Determine the (x, y) coordinate at the center of the cell enclosing the given text.  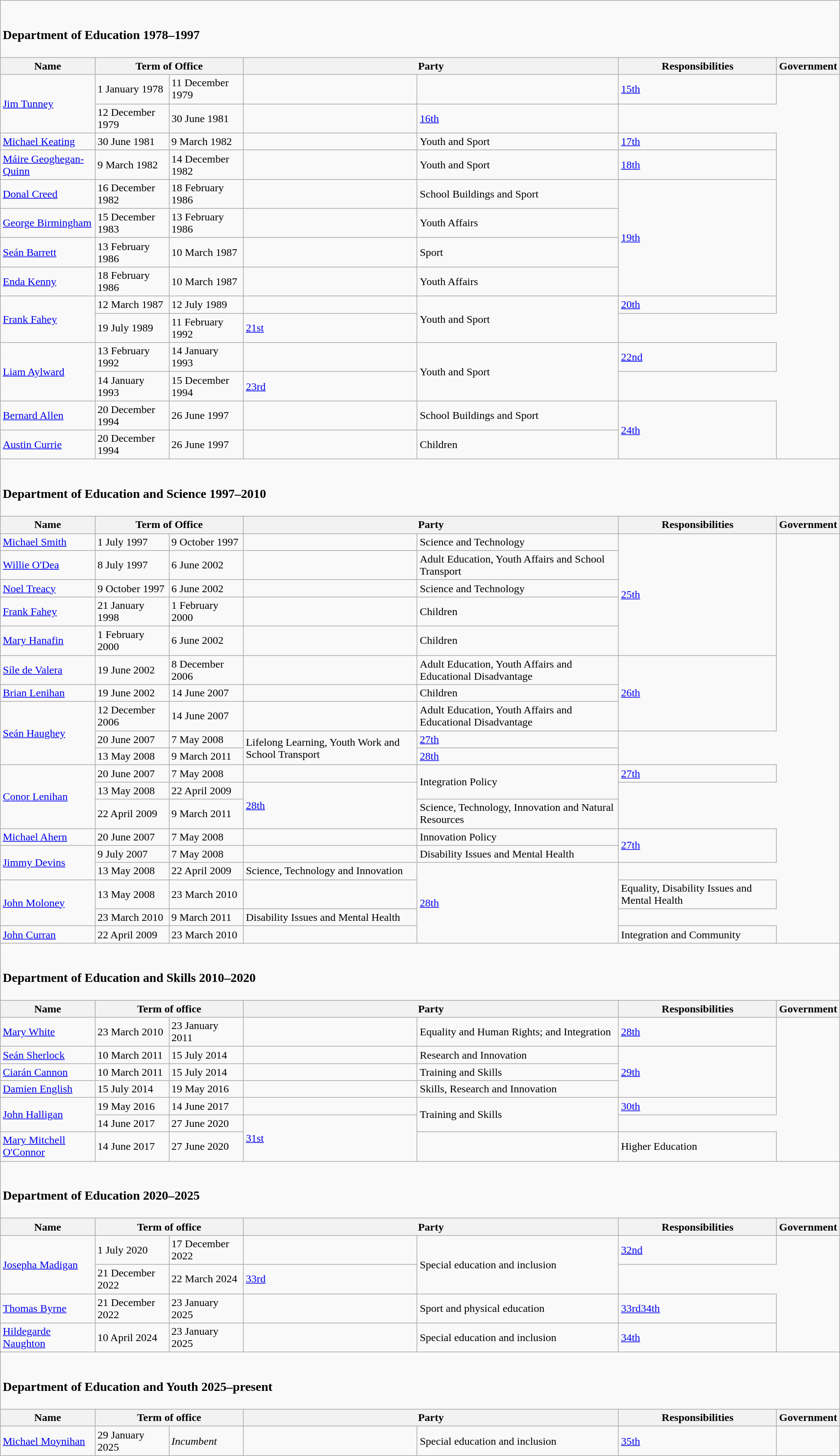
10 April 2024 (132, 1338)
33rd34th (697, 1308)
8 December 2006 (206, 670)
31st (330, 1138)
Michael Moynihan (48, 1441)
21st (330, 328)
23rd (330, 386)
34th (697, 1338)
26th (697, 693)
Mary Mitchell O'Connor (48, 1147)
Equality, Disability Issues and Mental Health (697, 894)
Jimmy Devins (48, 862)
Jim Tunney (48, 104)
17th (697, 141)
Conor Lenihan (48, 796)
Brian Lenihan (48, 693)
Incumbent (206, 1441)
Seán Barrett (48, 252)
Higher Education (697, 1147)
9 July 2007 (132, 854)
Michael Smith (48, 542)
12 December 2006 (132, 717)
Máire Geoghegan-Quinn (48, 164)
22 March 2024 (206, 1279)
12 December 1979 (132, 119)
Equality and Human Rights; and Integration (518, 1032)
John Moloney (48, 902)
32nd (697, 1250)
Science, Technology and Innovation (330, 871)
Sport (518, 252)
Michael Ahern (48, 837)
Lifelong Learning, Youth Work and School Transport (330, 748)
8 July 1997 (132, 565)
Enda Kenny (48, 281)
19th (697, 238)
Mary White (48, 1032)
Thomas Byrne (48, 1308)
Innovation Policy (518, 837)
12 July 1989 (206, 305)
1 January 1978 (132, 89)
Department of Education and Youth 2025–present (420, 1381)
John Curran (48, 934)
15 December 1983 (132, 223)
Sport and physical education (518, 1308)
1 July 1997 (132, 542)
22nd (697, 357)
29 January 2025 (132, 1441)
21 January 1998 (132, 611)
20th (697, 305)
Department of Education and Science 1997–2010 (420, 488)
John Halligan (48, 1115)
25th (697, 594)
11 February 1992 (206, 328)
12 March 1987 (132, 305)
Integration and Community (697, 934)
Seán Sherlock (48, 1055)
George Birmingham (48, 223)
13 February 1992 (132, 357)
Seán Haughey (48, 734)
14 December 1982 (206, 164)
29th (697, 1072)
11 December 1979 (206, 89)
Department of Education 1978–1997 (420, 29)
Michael Keating (48, 141)
Liam Aylward (48, 372)
Austin Currie (48, 444)
Willie O'Dea (48, 565)
Integration Policy (518, 782)
19 July 1989 (132, 328)
33rd (330, 1279)
17 December 2022 (206, 1250)
Hildegarde Naughton (48, 1338)
Bernard Allen (48, 416)
16th (518, 119)
15 December 1994 (206, 386)
Síle de Valera (48, 670)
Josepha Madigan (48, 1264)
35th (697, 1441)
Department of Education and Skills 2010–2020 (420, 972)
Adult Education, Youth Affairs and School Transport (518, 565)
Mary Hanafin (48, 640)
Noel Treacy (48, 588)
30th (697, 1106)
Science, Technology, Innovation and Natural Resources (518, 814)
Ciarán Cannon (48, 1072)
1 July 2020 (132, 1250)
15th (697, 89)
16 December 1982 (132, 194)
Department of Education 2020–2025 (420, 1190)
18th (697, 164)
Skills, Research and Innovation (518, 1089)
23 January 2011 (206, 1032)
Research and Innovation (518, 1055)
Donal Creed (48, 194)
Damien English (48, 1089)
24th (697, 430)
